Return the [x, y] coordinate for the center point of the cell that contains the specified text.  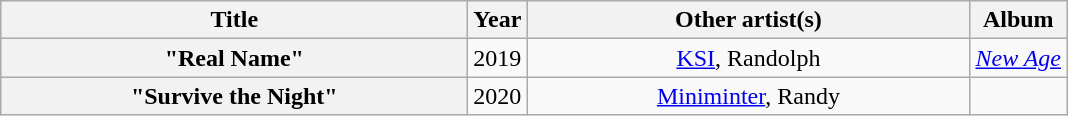
"Real Name" [234, 58]
KSI, Randolph [748, 58]
2020 [498, 96]
"Survive the Night" [234, 96]
Title [234, 20]
Album [1018, 20]
Other artist(s) [748, 20]
Miniminter, Randy [748, 96]
Year [498, 20]
New Age [1018, 58]
2019 [498, 58]
